Locate the cell with the specified text and output its [x, y] center coordinate. 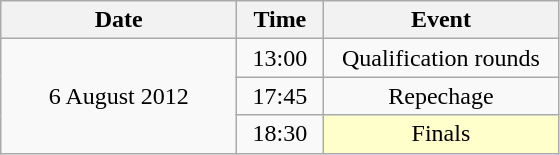
Date [119, 20]
Repechage [441, 96]
Qualification rounds [441, 58]
Finals [441, 134]
Time [280, 20]
17:45 [280, 96]
Event [441, 20]
13:00 [280, 58]
18:30 [280, 134]
6 August 2012 [119, 96]
